Output the [X, Y] coordinate of the center of the cell containing the given text.  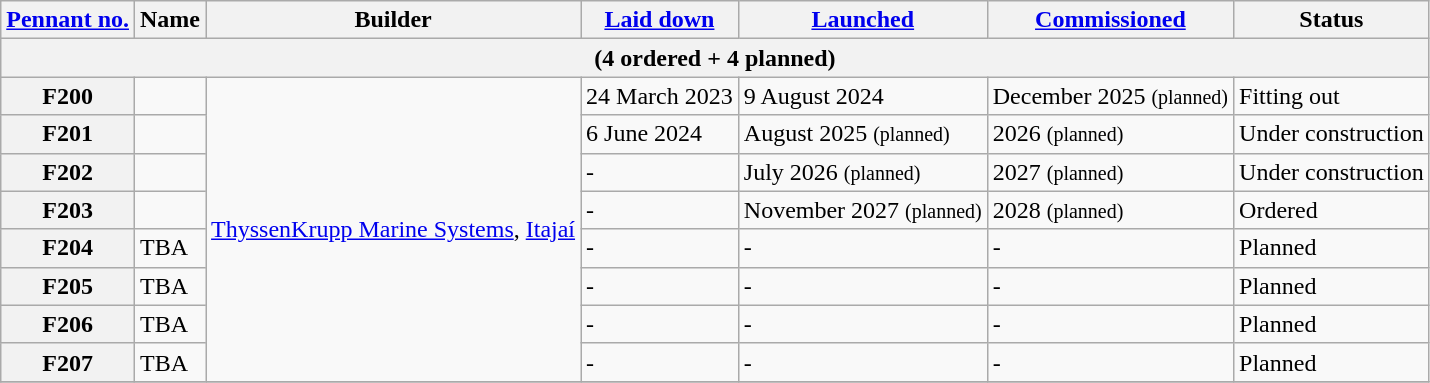
F200 [68, 96]
December 2025 (planned) [1110, 96]
F207 [68, 362]
F204 [68, 248]
2027 (planned) [1110, 172]
Name [170, 20]
F201 [68, 134]
July 2026 (planned) [862, 172]
Laid down [660, 20]
2028 (planned) [1110, 210]
F206 [68, 324]
(4 ordered + 4 planned) [715, 58]
Builder [394, 20]
ThyssenKrupp Marine Systems, Itajaí [394, 229]
9 August 2024 [862, 96]
Status [1332, 20]
November 2027 (planned) [862, 210]
Commissioned [1110, 20]
F203 [68, 210]
Fitting out [1332, 96]
2026 (planned) [1110, 134]
F205 [68, 286]
August 2025 (planned) [862, 134]
Launched [862, 20]
Pennant no. [68, 20]
Ordered [1332, 210]
F202 [68, 172]
6 June 2024 [660, 134]
24 March 2023 [660, 96]
